From the cell containing the given text, extract its center point as (X, Y) coordinate. 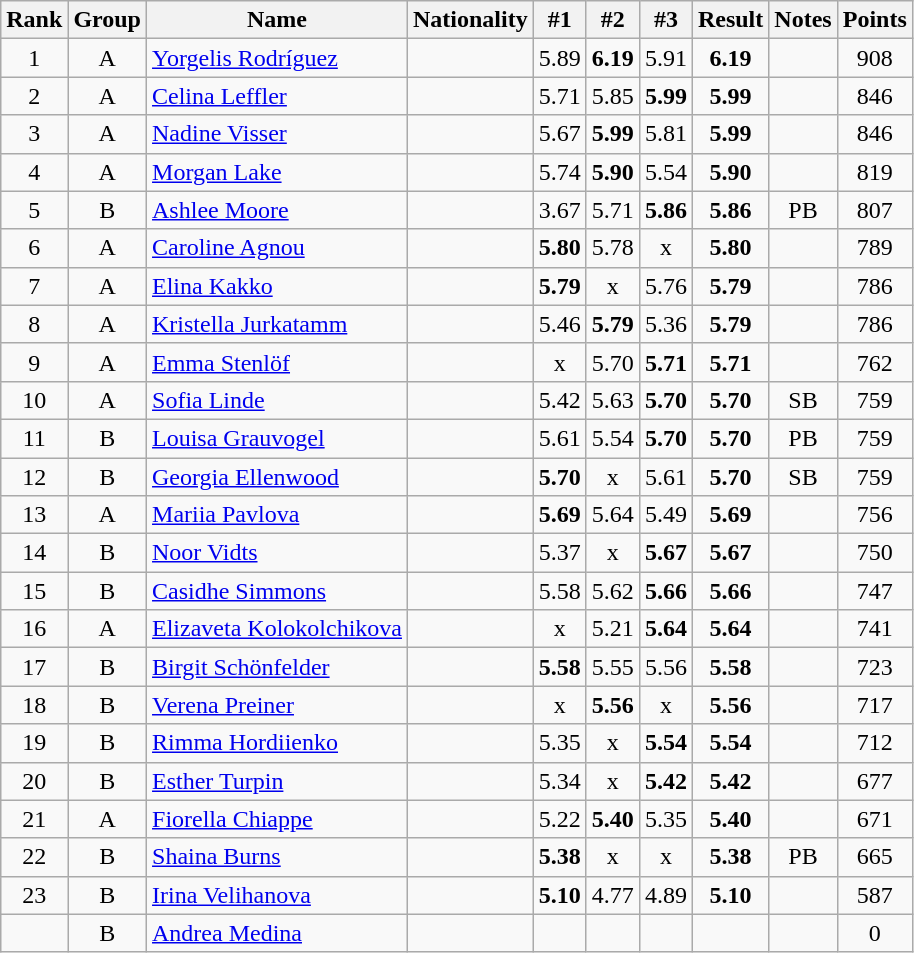
Rank (34, 20)
Mariia Pavlova (278, 515)
671 (874, 819)
Rimma Hordiienko (278, 743)
747 (874, 591)
Name (278, 20)
Nadine Visser (278, 134)
17 (34, 667)
Fiorella Chiappe (278, 819)
5.21 (612, 629)
5.81 (666, 134)
Yorgelis Rodríguez (278, 58)
15 (34, 591)
Caroline Agnou (278, 248)
756 (874, 515)
Casidhe Simmons (278, 591)
741 (874, 629)
5.36 (666, 324)
14 (34, 553)
11 (34, 438)
5.46 (560, 324)
5.34 (560, 781)
8 (34, 324)
6 (34, 248)
Verena Preiner (278, 705)
723 (874, 667)
16 (34, 629)
665 (874, 857)
Birgit Schönfelder (278, 667)
Shaina Burns (278, 857)
5.85 (612, 96)
807 (874, 210)
#2 (612, 20)
Ashlee Moore (278, 210)
5.62 (612, 591)
7 (34, 286)
22 (34, 857)
Kristella Jurkatamm (278, 324)
9 (34, 362)
5.37 (560, 553)
Irina Velihanova (278, 895)
4.89 (666, 895)
2 (34, 96)
5.74 (560, 172)
Result (730, 20)
#3 (666, 20)
750 (874, 553)
Points (874, 20)
908 (874, 58)
1 (34, 58)
4.77 (612, 895)
789 (874, 248)
712 (874, 743)
5.55 (612, 667)
5.63 (612, 400)
21 (34, 819)
Nationality (470, 20)
3 (34, 134)
0 (874, 933)
Georgia Ellenwood (278, 477)
677 (874, 781)
5 (34, 210)
18 (34, 705)
5.91 (666, 58)
12 (34, 477)
5.22 (560, 819)
Louisa Grauvogel (278, 438)
Sofia Linde (278, 400)
5.49 (666, 515)
587 (874, 895)
5.76 (666, 286)
10 (34, 400)
4 (34, 172)
13 (34, 515)
Elina Kakko (278, 286)
3.67 (560, 210)
20 (34, 781)
Group (108, 20)
23 (34, 895)
#1 (560, 20)
Noor Vidts (278, 553)
762 (874, 362)
Notes (803, 20)
Andrea Medina (278, 933)
5.78 (612, 248)
Elizaveta Kolokolchikova (278, 629)
Morgan Lake (278, 172)
Emma Stenlöf (278, 362)
Celina Leffler (278, 96)
819 (874, 172)
5.89 (560, 58)
717 (874, 705)
Esther Turpin (278, 781)
19 (34, 743)
